Detect which cell encompasses the target text, then output its [X, Y] center coordinate. 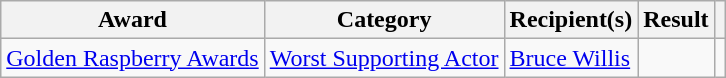
Bruce Willis [571, 58]
Recipient(s) [571, 20]
Worst Supporting Actor [384, 58]
Result [676, 20]
Award [132, 20]
Golden Raspberry Awards [132, 58]
Category [384, 20]
